For the text-containing cell, return its midpoint in [x, y] coordinate format. 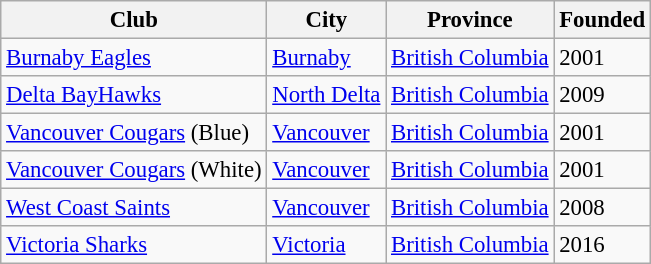
Victoria Sharks [134, 245]
2008 [602, 208]
Vancouver Cougars (White) [134, 170]
City [326, 20]
Burnaby Eagles [134, 58]
Founded [602, 20]
West Coast Saints [134, 208]
Delta BayHawks [134, 95]
Victoria [326, 245]
2009 [602, 95]
Burnaby [326, 58]
Vancouver Cougars (Blue) [134, 133]
2016 [602, 245]
Province [470, 20]
North Delta [326, 95]
Club [134, 20]
